Determine the [X, Y] coordinate at the center of the cell enclosing the given text.  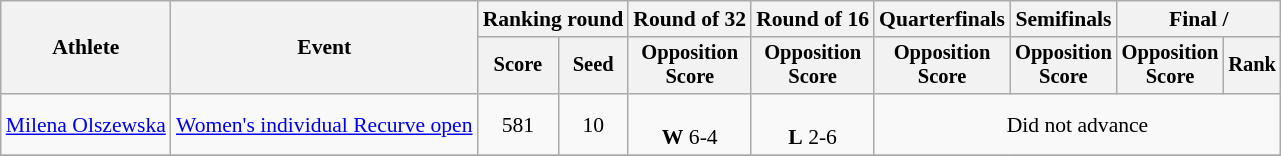
L 2-6 [812, 124]
581 [518, 124]
10 [593, 124]
Semifinals [1064, 19]
Seed [593, 66]
Event [324, 48]
Final / [1199, 19]
Score [518, 66]
Rank [1252, 66]
Athlete [86, 48]
Did not advance [1078, 124]
Women's individual Recurve open [324, 124]
Milena Olszewska [86, 124]
Round of 32 [690, 19]
Ranking round [554, 19]
Round of 16 [812, 19]
W 6-4 [690, 124]
Quarterfinals [942, 19]
